Capture the cell that displays the provided text and extract its [x, y] central coordinate. 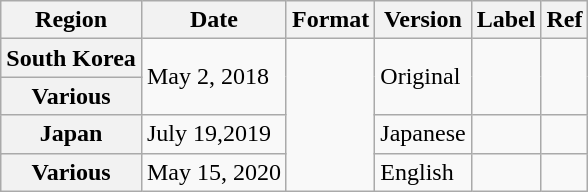
July 19,2019 [214, 134]
South Korea [72, 58]
Format [330, 20]
Label [506, 20]
English [423, 172]
Date [214, 20]
May 2, 2018 [214, 77]
Japanese [423, 134]
Region [72, 20]
Version [423, 20]
May 15, 2020 [214, 172]
Japan [72, 134]
Original [423, 77]
Ref [564, 20]
